Identify which cell holds the provided text, then report its [x, y] central coordinate. 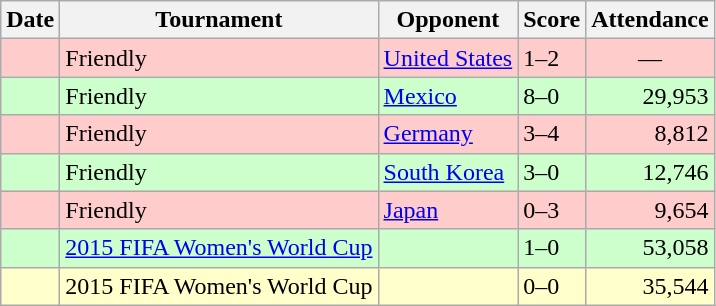
9,654 [650, 210]
8–0 [552, 96]
1–0 [552, 248]
3–4 [552, 134]
8,812 [650, 134]
South Korea [448, 172]
35,544 [650, 286]
Score [552, 20]
Mexico [448, 96]
0–0 [552, 286]
29,953 [650, 96]
1–2 [552, 58]
Date [30, 20]
3–0 [552, 172]
0–3 [552, 210]
12,746 [650, 172]
Attendance [650, 20]
Opponent [448, 20]
Germany [448, 134]
Tournament [219, 20]
Japan [448, 210]
53,058 [650, 248]
United States [448, 58]
— [650, 58]
